Identify which cell holds the provided text, then report its (X, Y) central coordinate. 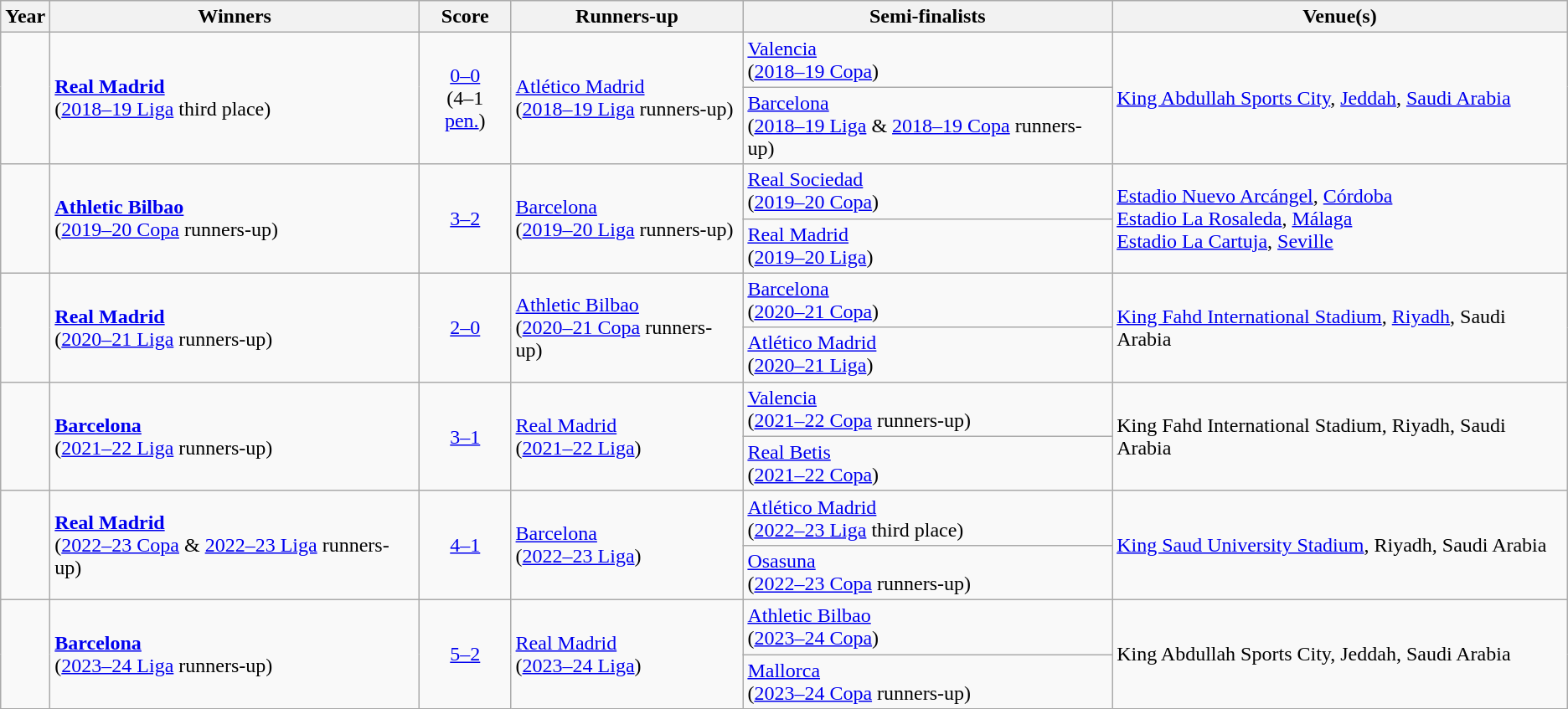
Athletic Bilbao(2019–20 Copa runners-up) (235, 218)
Runners-up (627, 17)
Atlético Madrid(2022–23 Liga third place) (928, 517)
3–1 (466, 436)
Real Madrid(2020–21 Liga runners-up) (235, 327)
Venue(s) (1340, 17)
2–0 (466, 327)
Atlético Madrid(2018–19 Liga runners-up) (627, 99)
4–1 (466, 545)
Barcelona(2019–20 Liga runners-up) (627, 218)
Atlético Madrid(2020–21 Liga) (928, 355)
5–2 (466, 654)
Real Madrid(2019–20 Liga) (928, 246)
Winners (235, 17)
Barcelona(2018–19 Liga & 2018–19 Copa runners-up) (928, 126)
Valencia(2018–19 Copa) (928, 60)
Barcelona(2021–22 Liga runners-up) (235, 436)
Semi-finalists (928, 17)
0–0 (4–1 pen.) (466, 99)
Mallorca(2023–24 Copa runners-up) (928, 681)
Real Madrid(2022–23 Copa & 2022–23 Liga runners-up) (235, 545)
Barcelona(2023–24 Liga runners-up) (235, 654)
Real Madrid(2018–19 Liga third place) (235, 99)
3–2 (466, 218)
Real Madrid(2021–22 Liga) (627, 436)
Athletic Bilbao(2020–21 Copa runners-up) (627, 327)
Estadio Nuevo Arcángel, Córdoba Estadio La Rosaleda, Málaga Estadio La Cartuja, Seville (1340, 218)
Barcelona(2022–23 Liga) (627, 545)
Barcelona(2020–21 Copa) (928, 300)
Score (466, 17)
King Saud University Stadium, Riyadh, Saudi Arabia (1340, 545)
Real Madrid(2023–24 Liga) (627, 654)
Year (25, 17)
Real Sociedad(2019–20 Copa) (928, 191)
Real Betis(2021–22 Copa) (928, 464)
Valencia(2021–22 Copa runners-up) (928, 408)
Osasuna(2022–23 Copa runners-up) (928, 573)
Athletic Bilbao(2023–24 Copa) (928, 626)
